Search for the cell housing the specified text and yield its (X, Y) center coordinate. 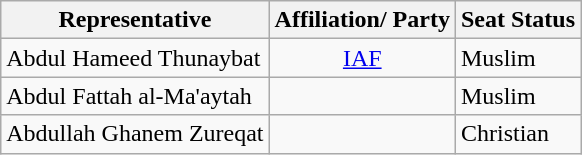
Representative (135, 20)
Abdul Fattah al-Ma'aytah (135, 96)
Seat Status (518, 20)
Christian (518, 134)
Affiliation/ Party (362, 20)
Abdullah Ghanem Zureqat (135, 134)
Abdul Hameed Thunaybat (135, 58)
IAF (362, 58)
